Find where the given text appears and provide that cell's center as [X, Y] coordinate. 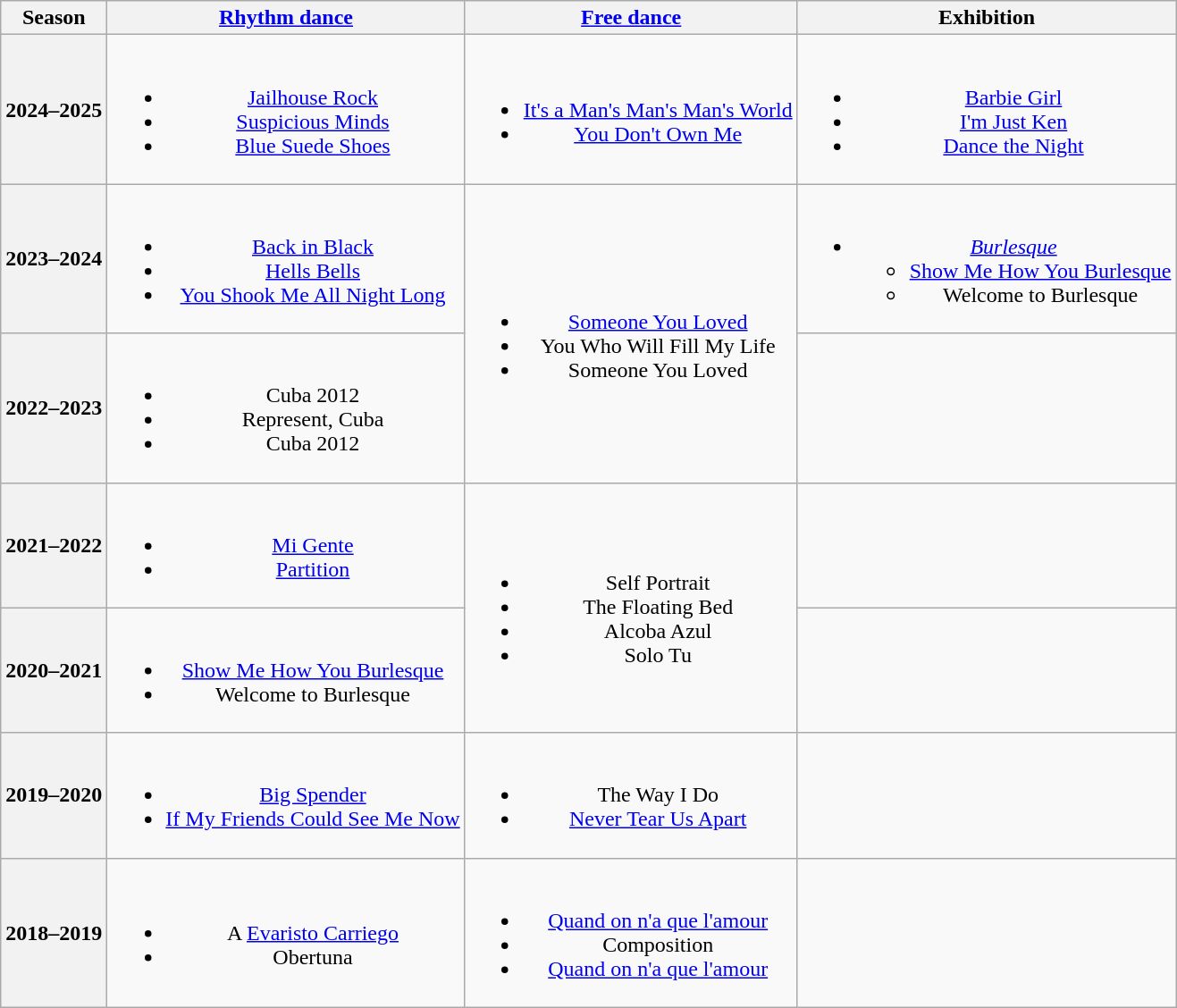
Show Me How You BurlesqueWelcome to Burlesque [286, 670]
2019–2020 [54, 795]
Exhibition [987, 18]
The Way I DoNever Tear Us Apart [631, 795]
2018–2019 [54, 933]
A Evaristo Carriego Obertuna [286, 933]
Back in BlackHells BellsYou Shook Me All Night Long [286, 259]
2022–2023 [54, 407]
Cuba 2012 Represent, Cuba Cuba 2012 [286, 407]
Free dance [631, 18]
Season [54, 18]
2023–2024 [54, 259]
It's a Man's Man's Man's World You Don't Own Me [631, 109]
BurlesqueShow Me How You BurlesqueWelcome to Burlesque [987, 259]
2021–2022 [54, 545]
Jailhouse RockSuspicious MindsBlue Suede Shoes [286, 109]
Someone You Loved You Who Will Fill My Life Someone You Loved [631, 333]
Self PortraitThe Floating BedAlcoba AzulSolo Tu [631, 608]
Rhythm dance [286, 18]
2024–2025 [54, 109]
Barbie Girl I'm Just Ken Dance the Night [987, 109]
Quand on n'a que l'amourCompositionQuand on n'a que l'amour [631, 933]
Mi Gente Partition [286, 545]
2020–2021 [54, 670]
Big SpenderIf My Friends Could See Me Now [286, 795]
